Return the (x, y) coordinate for the center point of the cell that contains the specified text.  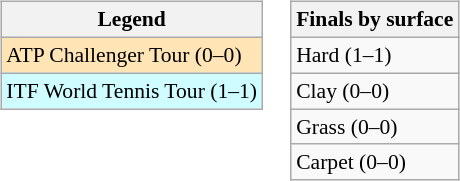
ATP Challenger Tour (0–0) (132, 55)
Carpet (0–0) (374, 162)
Finals by surface (374, 20)
Hard (1–1) (374, 55)
Clay (0–0) (374, 91)
Legend (132, 20)
ITF World Tennis Tour (1–1) (132, 91)
Grass (0–0) (374, 127)
